Capture the cell that displays the provided text and extract its (x, y) central coordinate. 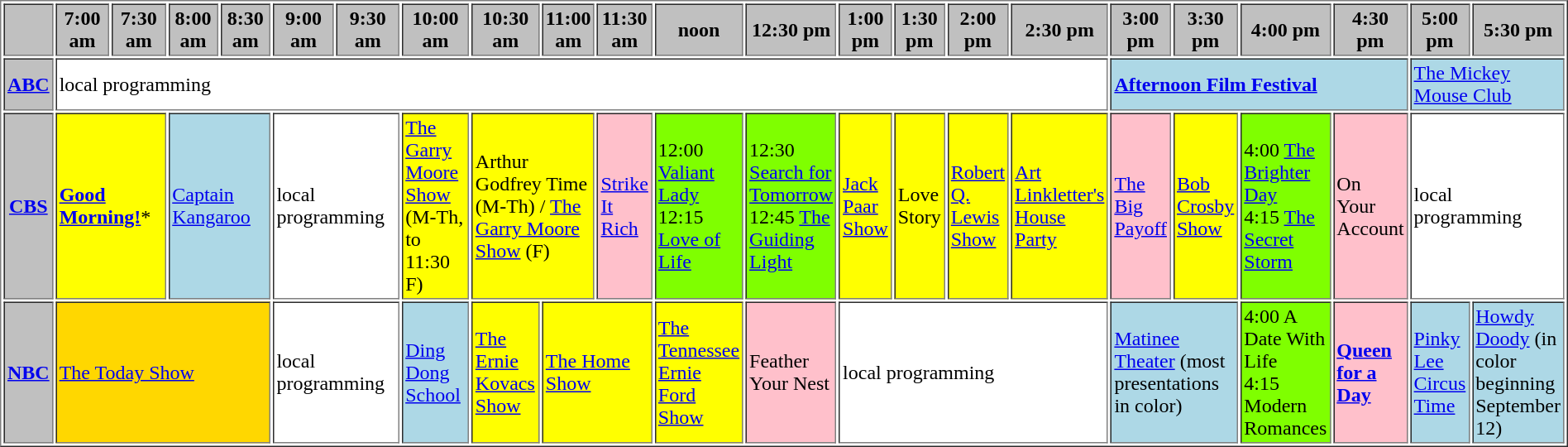
Pinky Lee Circus Time (1440, 372)
Howdy Doody (in color beginning September 12) (1518, 372)
Art Linkletter's House Party (1060, 205)
8:30 am (246, 30)
12:30 pm (791, 30)
ABC (28, 84)
10:00 am (436, 30)
The Mickey Mouse Club (1487, 84)
Queen for a Day (1370, 372)
The Tennessee Ernie Ford Show (698, 372)
On Your Account (1370, 205)
1:00 pm (866, 30)
8:00 am (194, 30)
Bob Crosby Show (1205, 205)
2:00 pm (978, 30)
9:30 am (368, 30)
1:30 pm (920, 30)
12:00 Valiant Lady12:15 Love of Life (698, 205)
The Ernie Kovacs Show (505, 372)
10:30 am (505, 30)
11:30 am (624, 30)
Afternoon Film Festival (1259, 84)
4:30 pm (1370, 30)
NBC (28, 372)
Robert Q. Lewis Show (978, 205)
5:30 pm (1518, 30)
The Big Payoff (1141, 205)
4:00 The Brighter Day4:15 The Secret Storm (1285, 205)
Captain Kangaroo (220, 205)
Arthur Godfrey Time (M-Th) / The Garry Moore Show (F) (533, 205)
noon (698, 30)
Matinee Theater (most presentations in color) (1174, 372)
7:00 am (83, 30)
Feather Your Nest (791, 372)
3:00 pm (1141, 30)
Good Morning!* (111, 205)
12:30 Search for Tomorrow12:45 The Guiding Light (791, 205)
5:00 pm (1440, 30)
7:30 am (139, 30)
3:30 pm (1205, 30)
11:00 am (568, 30)
CBS (28, 205)
Strike It Rich (624, 205)
Jack Paar Show (866, 205)
9:00 am (304, 30)
The Today Show (163, 372)
4:00 pm (1285, 30)
Ding Dong School (436, 372)
Love Story (920, 205)
The Home Show (597, 372)
2:30 pm (1060, 30)
The Garry Moore Show (M-Th, to 11:30 F) (436, 205)
4:00 A Date With Life4:15 Modern Romances (1285, 372)
